Provide the (X, Y) coordinate of the cell's center where the given text is located.  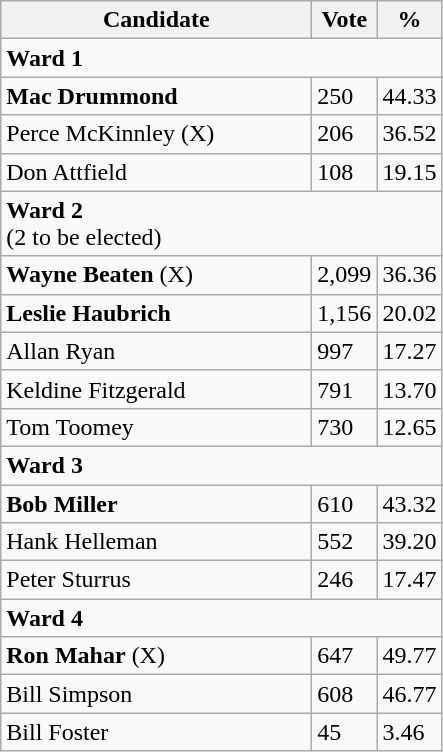
552 (344, 542)
20.02 (410, 313)
3.46 (410, 732)
17.47 (410, 580)
Leslie Haubrich (156, 313)
Bill Simpson (156, 694)
36.52 (410, 134)
Allan Ryan (156, 351)
45 (344, 732)
610 (344, 503)
49.77 (410, 656)
1,156 (344, 313)
Peter Sturrus (156, 580)
Bob Miller (156, 503)
39.20 (410, 542)
730 (344, 427)
17.27 (410, 351)
Wayne Beaten (X) (156, 275)
36.36 (410, 275)
246 (344, 580)
Don Attfield (156, 172)
206 (344, 134)
12.65 (410, 427)
19.15 (410, 172)
608 (344, 694)
647 (344, 656)
Hank Helleman (156, 542)
46.77 (410, 694)
Candidate (156, 20)
Ward 2 (2 to be elected) (222, 224)
Mac Drummond (156, 96)
Keldine Fitzgerald (156, 389)
Tom Toomey (156, 427)
13.70 (410, 389)
Ward 4 (222, 618)
250 (344, 96)
43.32 (410, 503)
Bill Foster (156, 732)
Vote (344, 20)
108 (344, 172)
Ron Mahar (X) (156, 656)
791 (344, 389)
Ward 3 (222, 465)
2,099 (344, 275)
997 (344, 351)
Perce McKinnley (X) (156, 134)
Ward 1 (222, 58)
% (410, 20)
44.33 (410, 96)
